From the cell containing the given text, extract its center point as (x, y) coordinate. 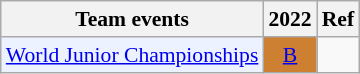
Team events (132, 19)
B (290, 55)
Ref (338, 19)
2022 (290, 19)
World Junior Championships (132, 55)
